Search for the cell housing the specified text and yield its [x, y] center coordinate. 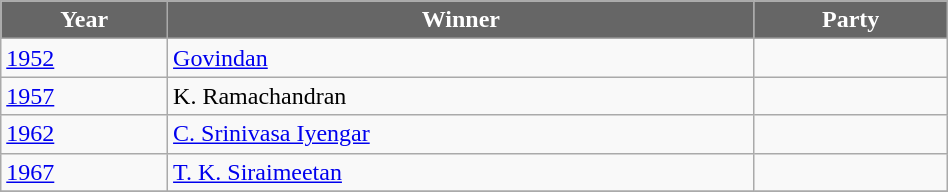
Party [850, 20]
K. Ramachandran [462, 96]
C. Srinivasa Iyengar [462, 134]
1962 [84, 134]
1967 [84, 172]
Govindan [462, 58]
Winner [462, 20]
T. K. Siraimeetan [462, 172]
1957 [84, 96]
1952 [84, 58]
Year [84, 20]
